Identify which cell holds the provided text, then report its [X, Y] central coordinate. 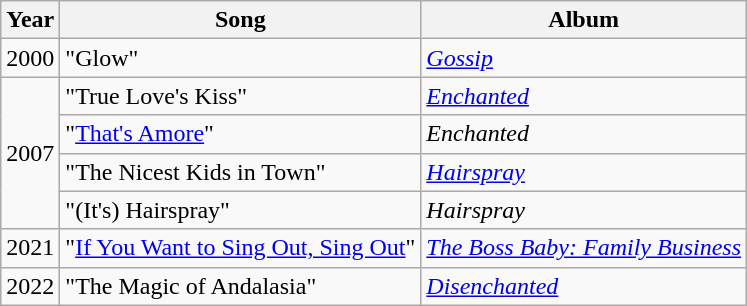
2007 [30, 153]
2022 [30, 286]
"True Love's Kiss" [240, 96]
Song [240, 20]
"Glow" [240, 58]
"That's Amore" [240, 134]
"The Magic of Andalasia" [240, 286]
Year [30, 20]
Disenchanted [584, 286]
2000 [30, 58]
Album [584, 20]
The Boss Baby: Family Business [584, 248]
"If You Want to Sing Out, Sing Out" [240, 248]
Gossip [584, 58]
2021 [30, 248]
"The Nicest Kids in Town" [240, 172]
"(It's) Hairspray" [240, 210]
